Output the [x, y] coordinate of the center of the cell containing the given text.  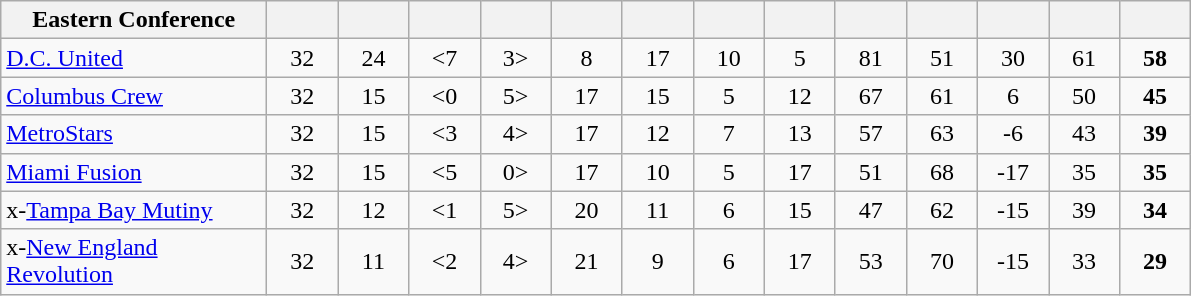
x-Tampa Bay Mutiny [134, 210]
20 [586, 210]
<7 [444, 58]
Eastern Conference [134, 20]
D.C. United [134, 58]
24 [374, 58]
81 [870, 58]
33 [1084, 262]
x-New England Revolution [134, 262]
43 [1084, 134]
8 [586, 58]
MetroStars [134, 134]
70 [942, 262]
-6 [1012, 134]
29 [1156, 262]
-17 [1012, 172]
67 [870, 96]
3> [516, 58]
53 [870, 262]
9 [658, 262]
30 [1012, 58]
7 [728, 134]
62 [942, 210]
58 [1156, 58]
21 [586, 262]
13 [800, 134]
<2 [444, 262]
0> [516, 172]
45 [1156, 96]
34 [1156, 210]
Miami Fusion [134, 172]
50 [1084, 96]
<0 [444, 96]
Columbus Crew [134, 96]
<3 [444, 134]
<1 [444, 210]
68 [942, 172]
<5 [444, 172]
47 [870, 210]
63 [942, 134]
57 [870, 134]
